Determine the (x, y) coordinate at the center of the cell enclosing the given text.  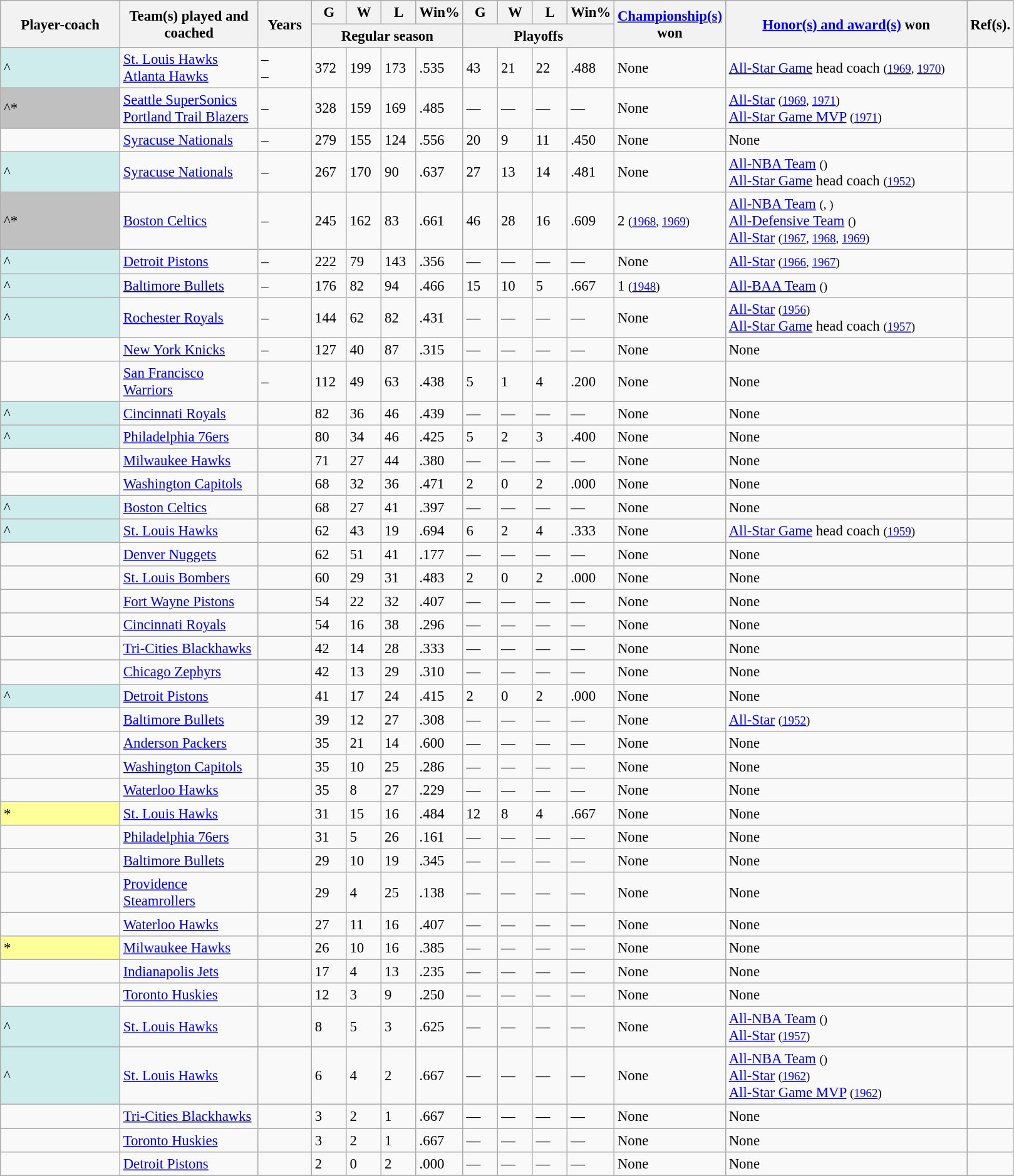
.397 (440, 507)
Years (285, 24)
155 (364, 140)
All-Star (1956)All-Star Game head coach (1957) (846, 317)
San Francisco Warriors (189, 381)
.235 (440, 972)
.694 (440, 531)
.250 (440, 995)
.356 (440, 262)
279 (329, 140)
.438 (440, 381)
222 (329, 262)
2 (1968, 1969) (670, 222)
80 (329, 437)
.380 (440, 460)
All-NBA Team (, )All-Defensive Team ()All-Star (1967, 1968, 1969) (846, 222)
170 (364, 173)
All-Star (1952) (846, 720)
.483 (440, 578)
.229 (440, 790)
.556 (440, 140)
71 (329, 460)
.310 (440, 673)
79 (364, 262)
60 (329, 578)
.535 (440, 68)
.177 (440, 555)
144 (329, 317)
.308 (440, 720)
All-NBA Team ()All-Star (1962)All-Star Game MVP (1962) (846, 1076)
.600 (440, 743)
Championship(s) won (670, 24)
.400 (591, 437)
49 (364, 381)
Rochester Royals (189, 317)
.450 (591, 140)
.138 (440, 893)
51 (364, 555)
.385 (440, 948)
.625 (440, 1027)
199 (364, 68)
112 (329, 381)
.485 (440, 109)
.315 (440, 349)
63 (399, 381)
Denver Nuggets (189, 555)
.296 (440, 625)
173 (399, 68)
.466 (440, 286)
Providence Steamrollers (189, 893)
Seattle SuperSonicsPortland Trail Blazers (189, 109)
38 (399, 625)
St. Louis HawksAtlanta Hawks (189, 68)
159 (364, 109)
87 (399, 349)
.471 (440, 484)
All-BAA Team () (846, 286)
All-Star (1969, 1971)All-Star Game MVP (1971) (846, 109)
All-Star Game head coach (1959) (846, 531)
44 (399, 460)
Regular season (388, 36)
New York Knicks (189, 349)
Fort Wayne Pistons (189, 602)
.484 (440, 813)
All-Star Game head coach (1969, 1970) (846, 68)
143 (399, 262)
127 (329, 349)
.425 (440, 437)
Player-coach (60, 24)
.481 (591, 173)
20 (480, 140)
.286 (440, 766)
.439 (440, 413)
All-Star (1966, 1967) (846, 262)
Indianapolis Jets (189, 972)
94 (399, 286)
245 (329, 222)
–– (285, 68)
Playoffs (539, 36)
.161 (440, 837)
169 (399, 109)
24 (399, 696)
40 (364, 349)
Anderson Packers (189, 743)
.637 (440, 173)
Team(s) played and coached (189, 24)
124 (399, 140)
.661 (440, 222)
St. Louis Bombers (189, 578)
.488 (591, 68)
Ref(s). (990, 24)
176 (329, 286)
83 (399, 222)
.345 (440, 860)
.200 (591, 381)
All-NBA Team ()All-Star (1957) (846, 1027)
.609 (591, 222)
Honor(s) and award(s) won (846, 24)
90 (399, 173)
39 (329, 720)
1 (1948) (670, 286)
328 (329, 109)
.431 (440, 317)
All-NBA Team ()All-Star Game head coach (1952) (846, 173)
372 (329, 68)
162 (364, 222)
267 (329, 173)
34 (364, 437)
Chicago Zephyrs (189, 673)
.415 (440, 696)
